Scan for the cell matching the given text and deliver its [X, Y] coordinate at center. 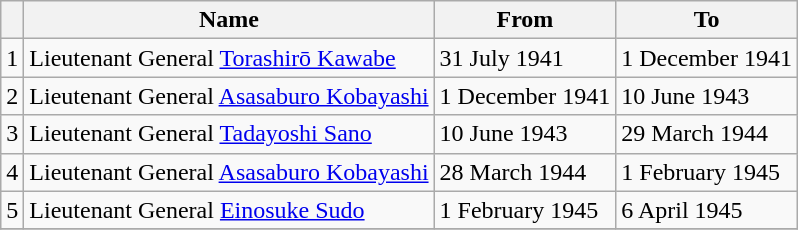
28 March 1944 [525, 172]
29 March 1944 [707, 134]
Lieutenant General Tadayoshi Sano [229, 134]
Lieutenant General Torashirō Kawabe [229, 58]
2 [12, 96]
From [525, 20]
Lieutenant General Einosuke Sudo [229, 210]
1 [12, 58]
5 [12, 210]
To [707, 20]
4 [12, 172]
Name [229, 20]
3 [12, 134]
6 April 1945 [707, 210]
31 July 1941 [525, 58]
